For the text-containing cell, return its midpoint in [X, Y] coordinate format. 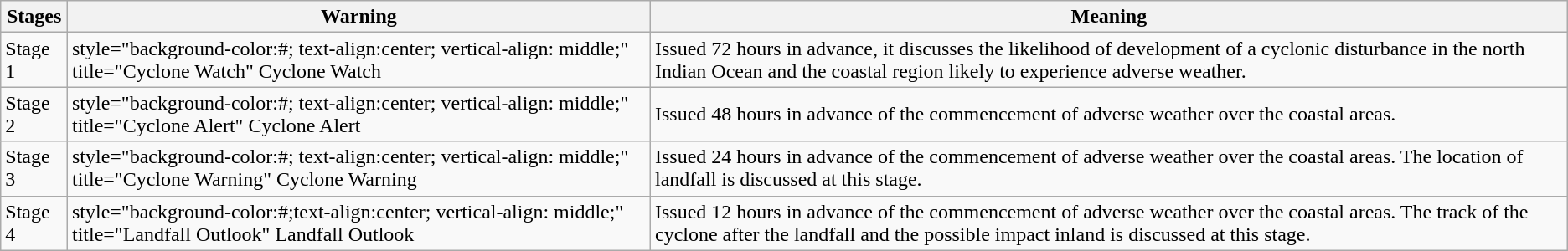
Issued 48 hours in advance of the commencement of adverse weather over the coastal areas. [1109, 114]
Stage 2 [34, 114]
style="background-color:#; text-align:center; vertical-align: middle;" title="Cyclone Alert" Cyclone Alert [358, 114]
Stages [34, 17]
style="background-color:#; text-align:center; vertical-align: middle;" title="Cyclone Warning" Cyclone Warning [358, 169]
Stage 1 [34, 60]
Meaning [1109, 17]
Stage 3 [34, 169]
style="background-color:#; text-align:center; vertical-align: middle;" title="Cyclone Watch" Cyclone Watch [358, 60]
style="background-color:#;text-align:center; vertical-align: middle;" title="Landfall Outlook" Landfall Outlook [358, 223]
Issued 24 hours in advance of the commencement of adverse weather over the coastal areas. The location of landfall is discussed at this stage. [1109, 169]
Stage 4 [34, 223]
Warning [358, 17]
